Scan for the cell matching the given text and deliver its (x, y) coordinate at center. 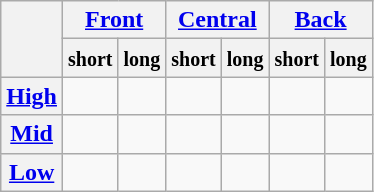
High (32, 96)
Front (114, 20)
Mid (32, 134)
Central (218, 20)
Back (320, 20)
Low (32, 172)
